For the text-containing cell, return its midpoint in [x, y] coordinate format. 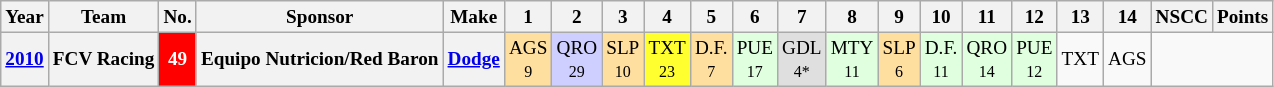
2010 [25, 59]
6 [754, 17]
9 [899, 17]
AGS9 [528, 59]
Equipo Nutricion/Red Baron [320, 59]
QRO14 [987, 59]
10 [941, 17]
SLP10 [623, 59]
8 [852, 17]
13 [1080, 17]
TXT23 [667, 59]
AGS [1127, 59]
49 [178, 59]
7 [802, 17]
5 [711, 17]
4 [667, 17]
Points [1242, 17]
2 [577, 17]
PUE12 [1034, 59]
Team [104, 17]
1 [528, 17]
D.F.7 [711, 59]
D.F.11 [941, 59]
3 [623, 17]
NSCC [1182, 17]
No. [178, 17]
SLP6 [899, 59]
11 [987, 17]
Year [25, 17]
FCV Racing [104, 59]
14 [1127, 17]
PUE17 [754, 59]
GDL4* [802, 59]
QRO29 [577, 59]
Dodge [474, 59]
TXT [1080, 59]
Sponsor [320, 17]
Make [474, 17]
MTY11 [852, 59]
12 [1034, 17]
